Capture the cell that displays the provided text and extract its [x, y] central coordinate. 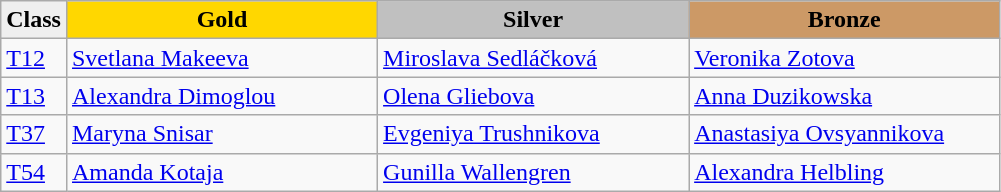
T12 [34, 58]
Anastasiya Ovsyannikova [844, 134]
T37 [34, 134]
Alexandra Helbling [844, 172]
Evgeniya Trushnikova [534, 134]
Bronze [844, 20]
Amanda Kotaja [222, 172]
Silver [534, 20]
Gunilla Wallengren [534, 172]
T54 [34, 172]
Olena Gliebova [534, 96]
Alexandra Dimoglou [222, 96]
Miroslava Sedláčková [534, 58]
Veronika Zotova [844, 58]
Svetlana Makeeva [222, 58]
Class [34, 20]
T13 [34, 96]
Anna Duzikowska [844, 96]
Gold [222, 20]
Maryna Snisar [222, 134]
